Return the (X, Y) coordinate for the center point of the cell that contains the specified text.  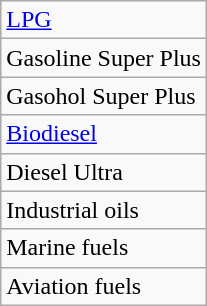
Diesel Ultra (104, 172)
Marine fuels (104, 248)
Biodiesel (104, 134)
LPG (104, 20)
Aviation fuels (104, 286)
Gasoline Super Plus (104, 58)
Gasohol Super Plus (104, 96)
Industrial oils (104, 210)
